Detect which cell encompasses the target text, then output its [X, Y] center coordinate. 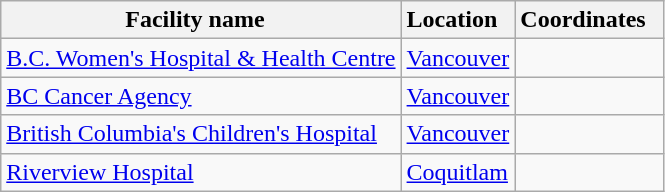
Location [458, 20]
B.C. Women's Hospital & Health Centre [201, 58]
BC Cancer Agency [201, 96]
Coordinates [589, 20]
Facility name [201, 20]
British Columbia's Children's Hospital [201, 134]
Coquitlam [458, 172]
Riverview Hospital [201, 172]
